For the text-containing cell, return its midpoint in [x, y] coordinate format. 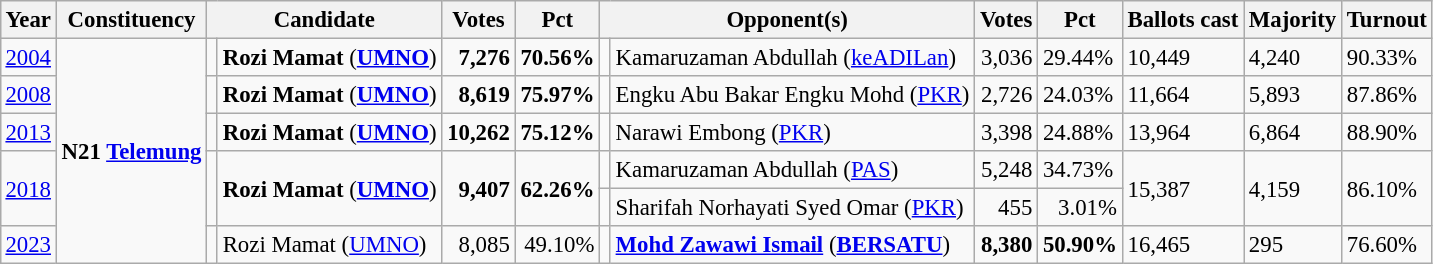
75.12% [558, 133]
62.26% [558, 188]
34.73% [1080, 170]
15,387 [1182, 188]
75.97% [558, 95]
Kamaruzaman Abdullah (PAS) [792, 170]
Sharifah Norhayati Syed Omar (PKR) [792, 208]
Engku Abu Bakar Engku Mohd (PKR) [792, 95]
13,964 [1182, 133]
295 [1293, 245]
87.86% [1386, 95]
2008 [28, 95]
6,864 [1293, 133]
90.33% [1386, 57]
Candidate [324, 20]
Mohd Zawawi Ismail (BERSATU) [792, 245]
11,664 [1182, 95]
9,407 [478, 188]
Constituency [131, 20]
8,085 [478, 245]
49.10% [558, 245]
Narawi Embong (PKR) [792, 133]
2004 [28, 57]
2,726 [1006, 95]
10,449 [1182, 57]
29.44% [1080, 57]
10,262 [478, 133]
Year [28, 20]
86.10% [1386, 188]
2013 [28, 133]
5,248 [1006, 170]
3.01% [1080, 208]
8,380 [1006, 245]
4,240 [1293, 57]
70.56% [558, 57]
5,893 [1293, 95]
88.90% [1386, 133]
Kamaruzaman Abdullah (keADILan) [792, 57]
24.88% [1080, 133]
3,398 [1006, 133]
Majority [1293, 20]
Opponent(s) [788, 20]
76.60% [1386, 245]
4,159 [1293, 188]
7,276 [478, 57]
8,619 [478, 95]
50.90% [1080, 245]
N21 Telemung [131, 151]
3,036 [1006, 57]
24.03% [1080, 95]
455 [1006, 208]
Ballots cast [1182, 20]
2023 [28, 245]
16,465 [1182, 245]
Turnout [1386, 20]
2018 [28, 188]
